Output the (X, Y) coordinate of the center of the cell containing the given text.  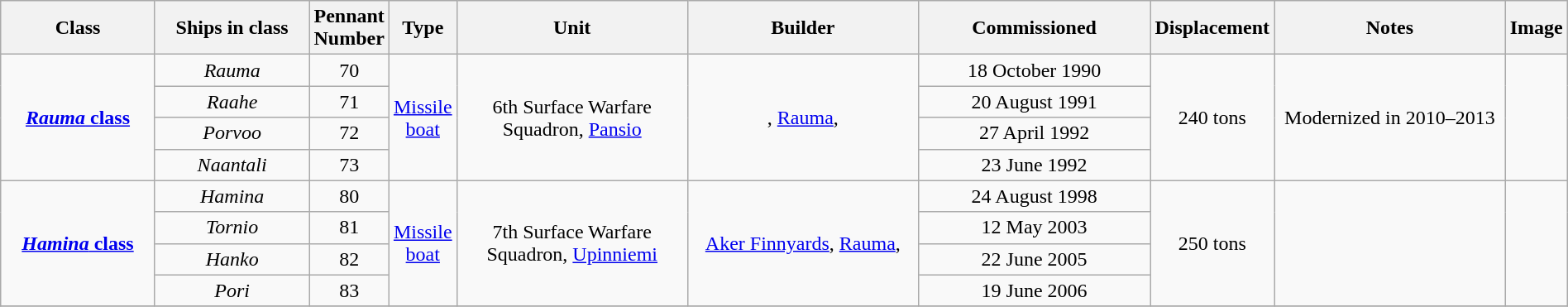
80 (349, 196)
73 (349, 165)
Aker Finnyards, Rauma, (802, 243)
Ships in class (232, 28)
Tornio (232, 228)
23 June 1992 (1034, 165)
Builder (802, 28)
Type (423, 28)
Hamina (232, 196)
6th Surface Warfare Squadron, Pansio (572, 118)
7th Surface Warfare Squadron, Upinniemi (572, 243)
82 (349, 259)
72 (349, 133)
Hanko (232, 259)
Commissioned (1034, 28)
71 (349, 102)
19 June 2006 (1034, 290)
Pori (232, 290)
27 April 1992 (1034, 133)
20 August 1991 (1034, 102)
Modernized in 2010–2013 (1390, 118)
Hamina class (78, 243)
83 (349, 290)
Notes (1390, 28)
Pennant Number (349, 28)
240 tons (1212, 118)
Rauma (232, 70)
81 (349, 228)
Unit (572, 28)
Raahe (232, 102)
Rauma class (78, 118)
12 May 2003 (1034, 228)
Porvoo (232, 133)
Displacement (1212, 28)
24 August 1998 (1034, 196)
250 tons (1212, 243)
Class (78, 28)
Naantali (232, 165)
22 June 2005 (1034, 259)
70 (349, 70)
18 October 1990 (1034, 70)
, Rauma, (802, 118)
Image (1537, 28)
